Determine the (x, y) coordinate at the center of the cell enclosing the given text.  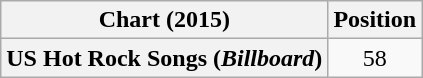
US Hot Rock Songs (Billboard) (164, 58)
Chart (2015) (164, 20)
Position (375, 20)
58 (375, 58)
